Extract the [x, y] coordinate from the center of the cell holding the provided text.  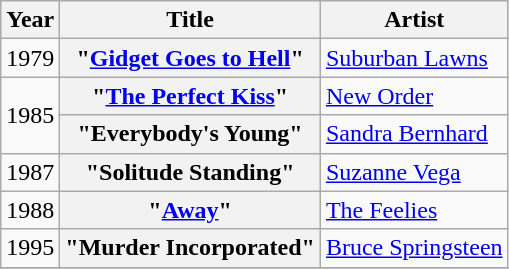
New Order [414, 96]
1987 [30, 172]
Title [190, 20]
1995 [30, 248]
Sandra Bernhard [414, 134]
Bruce Springsteen [414, 248]
Suburban Lawns [414, 58]
Suzanne Vega [414, 172]
Year [30, 20]
"Gidget Goes to Hell" [190, 58]
"Solitude Standing" [190, 172]
"Everybody's Young" [190, 134]
1988 [30, 210]
"Murder Incorporated" [190, 248]
1979 [30, 58]
"Away" [190, 210]
Artist [414, 20]
The Feelies [414, 210]
"The Perfect Kiss" [190, 96]
1985 [30, 115]
